Extract the (X, Y) coordinate from the center of the cell holding the provided text.  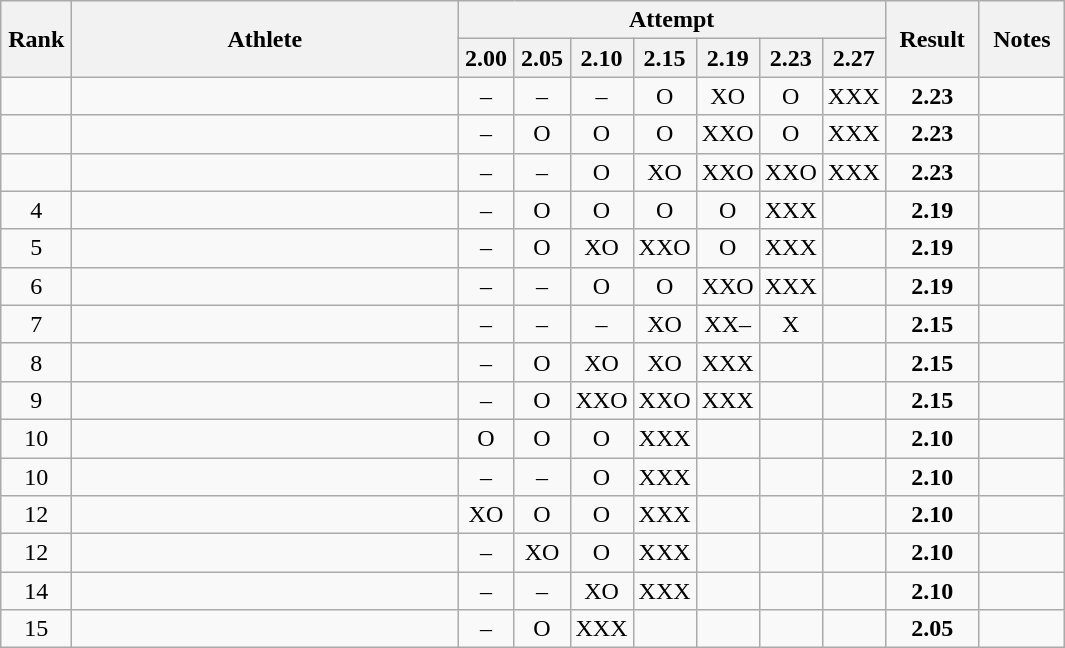
Notes (1022, 39)
Attempt (672, 20)
5 (36, 248)
7 (36, 324)
15 (36, 629)
XX– (728, 324)
4 (36, 210)
Athlete (265, 39)
9 (36, 400)
2.27 (854, 58)
X (790, 324)
2.00 (486, 58)
Result (932, 39)
8 (36, 362)
6 (36, 286)
14 (36, 591)
Rank (36, 39)
